Provide the (x, y) coordinate of the cell's center where the given text is located.  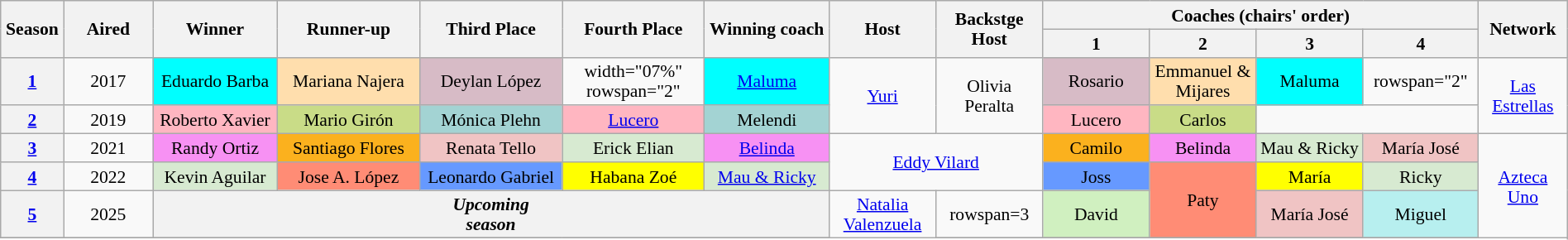
rowspan=3 (989, 214)
Upcomingseason (491, 214)
María (1310, 176)
Santiago Flores (348, 148)
Olivia Peralta (989, 95)
Aired (108, 29)
2019 (108, 120)
Ricky (1421, 176)
Melendi (767, 120)
Coaches (chairs' order) (1260, 15)
Camilo (1097, 148)
2021 (108, 148)
David (1097, 214)
Eddy Vilard (936, 162)
Kevin Aguilar (215, 176)
Network (1523, 29)
Winner (215, 29)
Habana Zoé (633, 176)
Leonardo Gabriel (490, 176)
Host (883, 29)
Mario Girón (348, 120)
Erick Elian (633, 148)
Mariana Najera (348, 81)
Jose A. López (348, 176)
Runner-up (348, 29)
Backstge Host (989, 29)
Season (32, 29)
width="07%" rowspan="2" (633, 81)
2025 (108, 214)
rowspan="2" (1421, 81)
Las Estrellas (1523, 95)
Eduardo Barba (215, 81)
Randy Ortiz (215, 148)
Natalia Valenzuela (883, 214)
Azteca Uno (1523, 186)
2017 (108, 81)
Rosario (1097, 81)
Winning coach (767, 29)
Deylan López (490, 81)
Fourth Place (633, 29)
Emmanuel & Mijares (1202, 81)
5 (32, 214)
Renata Tello (490, 148)
Third Place (490, 29)
Roberto Xavier (215, 120)
Miguel (1421, 214)
Mónica Plehn (490, 120)
Yuri (883, 95)
Paty (1202, 200)
Carlos (1202, 120)
2022 (108, 176)
Joss (1097, 176)
